Find where the given text appears and provide that cell's center as [x, y] coordinate. 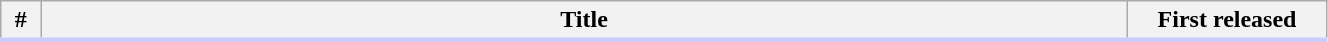
Title [584, 21]
# [21, 21]
First released [1228, 21]
